Search for the cell housing the specified text and yield its (x, y) center coordinate. 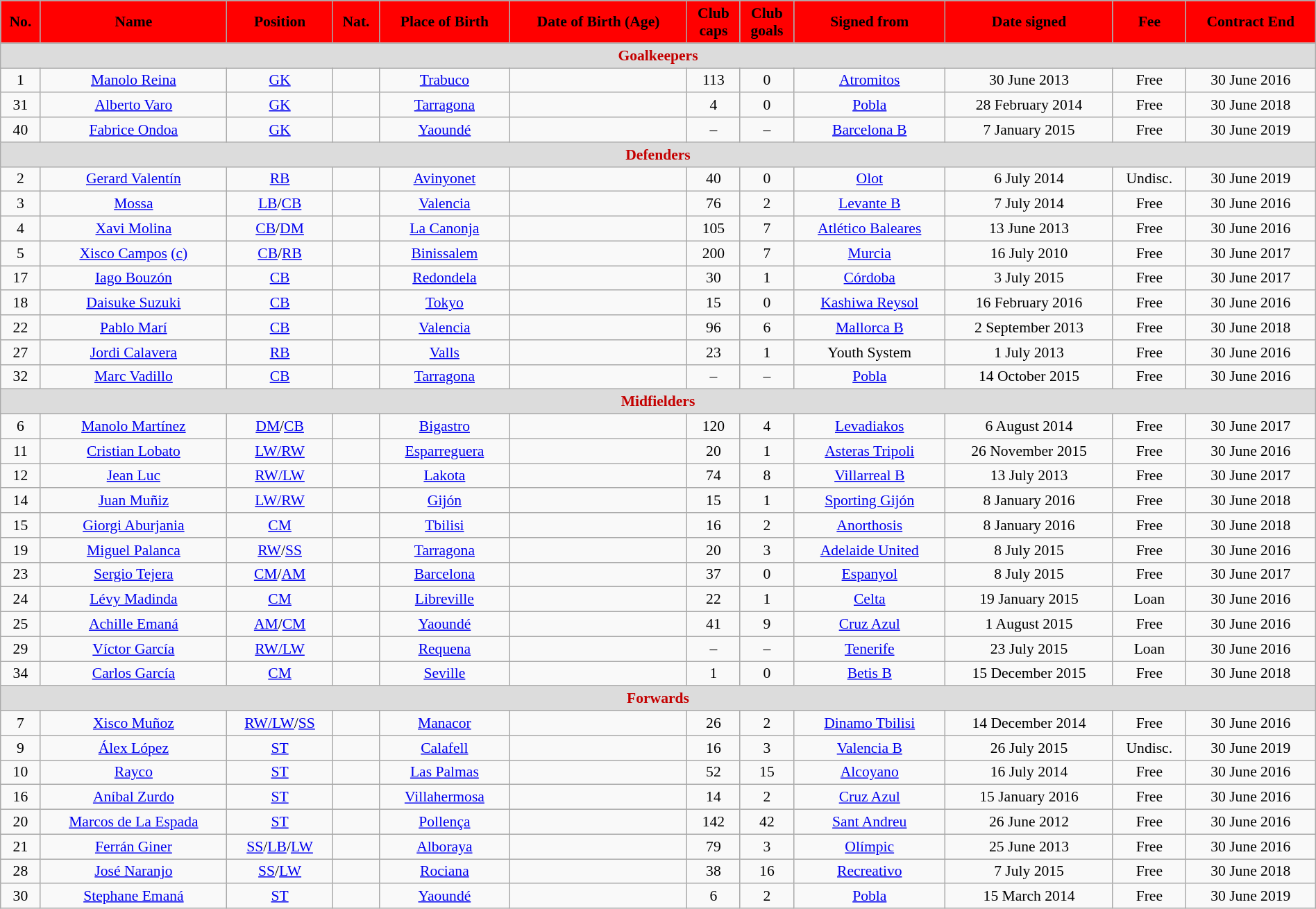
Recreativo (870, 872)
CB/RB (280, 253)
Dinamo Tbilisi (870, 723)
113 (714, 80)
Marc Vadillo (133, 377)
Levante B (870, 204)
Anorthosis (870, 525)
LB/CB (280, 204)
Esparreguera (445, 451)
11 (21, 451)
Fabrice Ondoa (133, 130)
38 (714, 872)
Place of Birth (445, 22)
Alberto Varo (133, 105)
Binissalem (445, 253)
Defenders (658, 155)
Clubgoals (767, 22)
31 (21, 105)
Víctor García (133, 649)
52 (714, 772)
Xisco Campos (c) (133, 253)
Gijón (445, 501)
25 (21, 625)
Tbilisi (445, 525)
Jordi Calavera (133, 352)
79 (714, 847)
21 (21, 847)
Sant Andreu (870, 822)
17 (21, 278)
DM/CB (280, 427)
5 (21, 253)
42 (767, 822)
28 (21, 872)
José Naranjo (133, 872)
26 (714, 723)
Sergio Tejera (133, 575)
Celta (870, 600)
AM/CM (280, 625)
74 (714, 476)
Villahermosa (445, 797)
Atromitos (870, 80)
La Canonja (445, 229)
15 March 2014 (1029, 897)
7 July 2014 (1029, 204)
7 July 2015 (1029, 872)
Kashiwa Reysol (870, 303)
Asteras Tripoli (870, 451)
Ferrán Giner (133, 847)
2 September 2013 (1029, 328)
Youth System (870, 352)
Villarreal B (870, 476)
200 (714, 253)
Mossa (133, 204)
24 (21, 600)
28 February 2014 (1029, 105)
Espanyol (870, 575)
Signed from (870, 22)
Nat. (355, 22)
Manolo Reina (133, 80)
3 July 2015 (1029, 278)
32 (21, 377)
No. (21, 22)
Xavi Molina (133, 229)
120 (714, 427)
105 (714, 229)
1 July 2013 (1029, 352)
16 February 2016 (1029, 303)
Valls (445, 352)
18 (21, 303)
Jean Luc (133, 476)
Valencia B (870, 748)
CM/AM (280, 575)
25 June 2013 (1029, 847)
13 July 2013 (1029, 476)
76 (714, 204)
Alboraya (445, 847)
Las Palmas (445, 772)
19 (21, 550)
10 (21, 772)
Barcelona B (870, 130)
Avinyonet (445, 179)
Midfielders (658, 402)
1 August 2015 (1029, 625)
26 July 2015 (1029, 748)
Name (133, 22)
6 August 2014 (1029, 427)
Barcelona (445, 575)
16 July 2014 (1029, 772)
27 (21, 352)
Olímpic (870, 847)
Iago Bouzón (133, 278)
Clubcaps (714, 22)
Betis B (870, 674)
14 October 2015 (1029, 377)
14 December 2014 (1029, 723)
SS/LB/LW (280, 847)
30 June 2013 (1029, 80)
Manacor (445, 723)
Forwards (658, 699)
Lévy Madinda (133, 600)
RW/SS (280, 550)
Libreville (445, 600)
Sporting Gijón (870, 501)
Tokyo (445, 303)
Position (280, 22)
Trabuco (445, 80)
Mallorca B (870, 328)
Seville (445, 674)
96 (714, 328)
12 (21, 476)
Date of Birth (Age) (598, 22)
Gerard Valentín (133, 179)
7 January 2015 (1029, 130)
SS/LW (280, 872)
Aníbal Zurdo (133, 797)
Giorgi Aburjania (133, 525)
15 January 2016 (1029, 797)
Fee (1149, 22)
Requena (445, 649)
Manolo Martínez (133, 427)
Carlos García (133, 674)
8 (767, 476)
Córdoba (870, 278)
Tenerife (870, 649)
Date signed (1029, 22)
26 November 2015 (1029, 451)
CB/DM (280, 229)
RW/LW/SS (280, 723)
Pollença (445, 822)
Marcos de La Espada (133, 822)
Cristian Lobato (133, 451)
6 July 2014 (1029, 179)
Calafell (445, 748)
Atlético Baleares (870, 229)
Pablo Marí (133, 328)
Adelaide United (870, 550)
Rayco (133, 772)
Stephane Emaná (133, 897)
Daisuke Suzuki (133, 303)
Alcoyano (870, 772)
41 (714, 625)
Rociana (445, 872)
Goalkeepers (658, 56)
Murcia (870, 253)
Xisco Muñoz (133, 723)
Olot (870, 179)
Redondela (445, 278)
Lakota (445, 476)
Juan Muñiz (133, 501)
Miguel Palanca (133, 550)
26 June 2012 (1029, 822)
37 (714, 575)
23 July 2015 (1029, 649)
15 December 2015 (1029, 674)
Álex López (133, 748)
142 (714, 822)
16 July 2010 (1029, 253)
13 June 2013 (1029, 229)
Contract End (1251, 22)
34 (21, 674)
29 (21, 649)
Achille Emaná (133, 625)
19 January 2015 (1029, 600)
Bigastro (445, 427)
Levadiakos (870, 427)
